Scan for the cell matching the given text and deliver its [X, Y] coordinate at center. 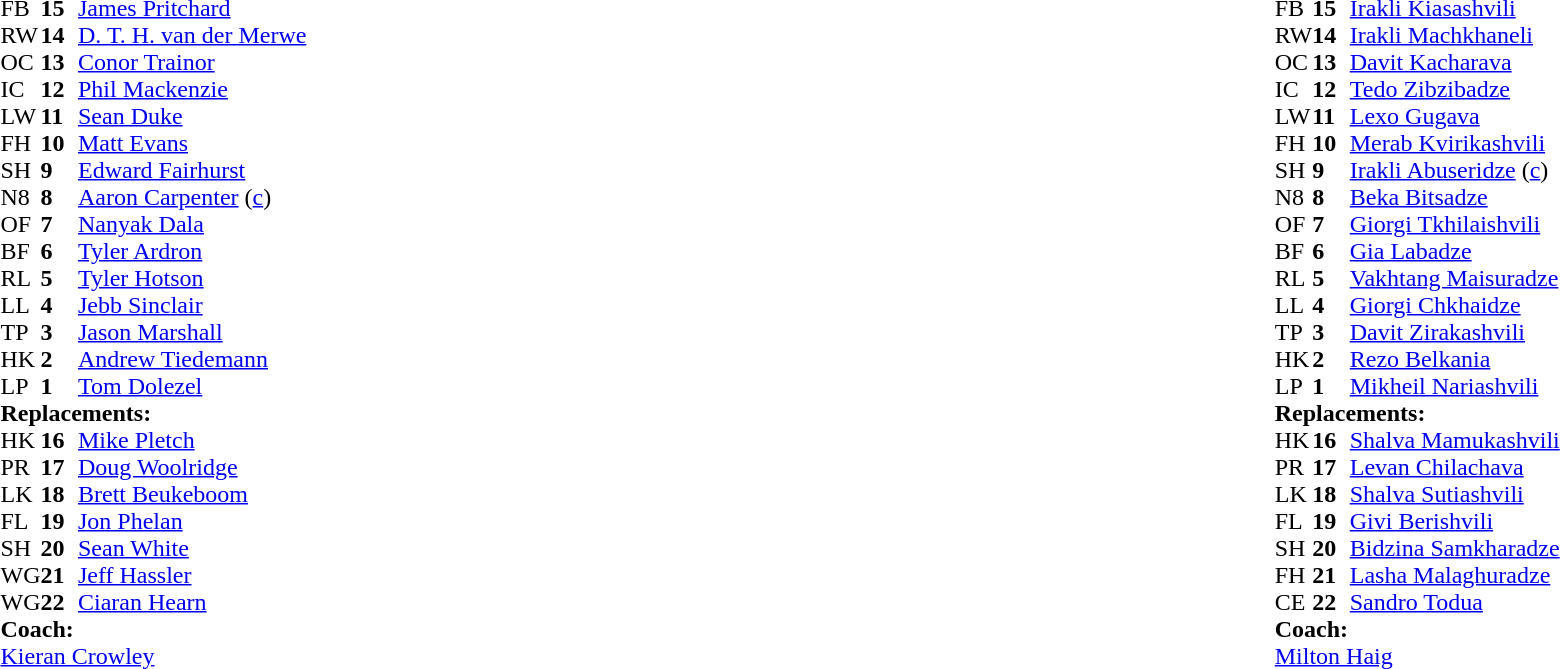
Sandro Todua [1455, 602]
Jeff Hassler [192, 576]
Brett Beukeboom [192, 494]
Gia Labadze [1455, 252]
Matt Evans [192, 144]
Tom Dolezel [192, 386]
Aaron Carpenter (c) [192, 198]
Beka Bitsadze [1455, 198]
Vakhtang Maisuradze [1455, 278]
Davit Zirakashvili [1455, 332]
Levan Chilachava [1455, 468]
Conor Trainor [192, 62]
Jason Marshall [192, 332]
Doug Woolridge [192, 468]
D. T. H. van der Merwe [192, 36]
Shalva Sutiashvili [1455, 494]
Mikheil Nariashvili [1455, 386]
Lasha Malaghuradze [1455, 576]
Merab Kvirikashvili [1455, 144]
Tedo Zibzibadze [1455, 90]
Tyler Hotson [192, 278]
Milton Haig [1418, 656]
CE [1294, 602]
Giorgi Chkhaidze [1455, 306]
Sean White [192, 548]
Sean Duke [192, 116]
Bidzina Samkharadze [1455, 548]
Irakli Machkhaneli [1455, 36]
Jon Phelan [192, 522]
Nanyak Dala [192, 224]
Edward Fairhurst [192, 170]
Giorgi Tkhilaishvili [1455, 224]
Rezo Belkania [1455, 360]
Mike Pletch [192, 440]
Kieran Crowley [153, 656]
Irakli Abuseridze (c) [1455, 170]
Tyler Ardron [192, 252]
Andrew Tiedemann [192, 360]
Givi Berishvili [1455, 522]
Shalva Mamukashvili [1455, 440]
Davit Kacharava [1455, 62]
Phil Mackenzie [192, 90]
Ciaran Hearn [192, 602]
Lexo Gugava [1455, 116]
Jebb Sinclair [192, 306]
